Determine the (X, Y) coordinate at the center of the cell enclosing the given text.  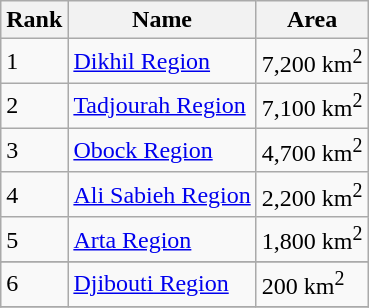
Ali Sabieh Region (162, 194)
Djibouti Region (162, 284)
2,200 km2 (312, 194)
Area (312, 20)
3 (34, 150)
200 km2 (312, 284)
Tadjourah Region (162, 106)
4 (34, 194)
5 (34, 240)
Dikhil Region (162, 62)
2 (34, 106)
1 (34, 62)
Rank (34, 20)
7,100 km2 (312, 106)
Arta Region (162, 240)
4,700 km2 (312, 150)
Obock Region (162, 150)
6 (34, 284)
Name (162, 20)
7,200 km2 (312, 62)
1,800 km2 (312, 240)
